Determine the [X, Y] coordinate at the center of the cell enclosing the given text.  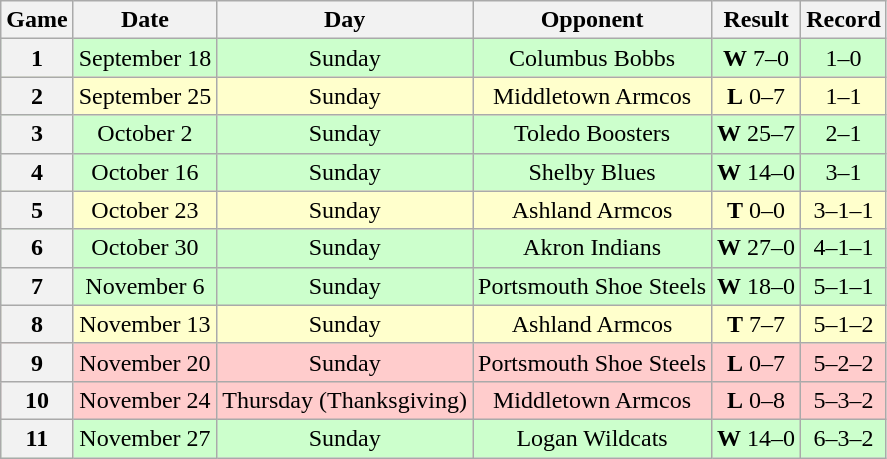
Akron Indians [592, 248]
September 18 [145, 58]
Day [345, 20]
6–3–2 [844, 438]
5–1–2 [844, 324]
October 2 [145, 134]
November 20 [145, 362]
3–1 [844, 172]
L 0–8 [756, 400]
W 18–0 [756, 286]
9 [37, 362]
September 25 [145, 96]
5–1–1 [844, 286]
November 13 [145, 324]
Thursday (Thanksgiving) [345, 400]
Result [756, 20]
Shelby Blues [592, 172]
Logan Wildcats [592, 438]
5–3–2 [844, 400]
4 [37, 172]
4–1–1 [844, 248]
Game [37, 20]
5–2–2 [844, 362]
Opponent [592, 20]
6 [37, 248]
W 25–7 [756, 134]
5 [37, 210]
1–1 [844, 96]
October 16 [145, 172]
1–0 [844, 58]
T 0–0 [756, 210]
3–1–1 [844, 210]
W 7–0 [756, 58]
Toledo Boosters [592, 134]
11 [37, 438]
8 [37, 324]
Date [145, 20]
Record [844, 20]
October 23 [145, 210]
November 24 [145, 400]
1 [37, 58]
November 6 [145, 286]
7 [37, 286]
November 27 [145, 438]
T 7–7 [756, 324]
October 30 [145, 248]
10 [37, 400]
3 [37, 134]
2 [37, 96]
2–1 [844, 134]
W 27–0 [756, 248]
Columbus Bobbs [592, 58]
